Search for the cell housing the specified text and yield its (X, Y) center coordinate. 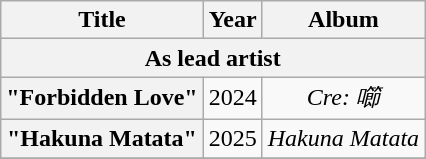
Album (343, 20)
2025 (232, 138)
"Hakuna Matata" (102, 138)
2024 (232, 98)
Cre: 㘉 (343, 98)
"Forbidden Love" (102, 98)
Year (232, 20)
Title (102, 20)
Hakuna Matata (343, 138)
As lead artist (213, 58)
